Find where the given text appears and provide that cell's center as [x, y] coordinate. 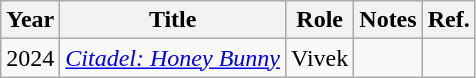
Notes [388, 20]
2024 [30, 58]
Ref. [448, 20]
Year [30, 20]
Vivek [319, 58]
Role [319, 20]
Title [173, 20]
Citadel: Honey Bunny [173, 58]
